Detect which cell encompasses the target text, then output its [x, y] center coordinate. 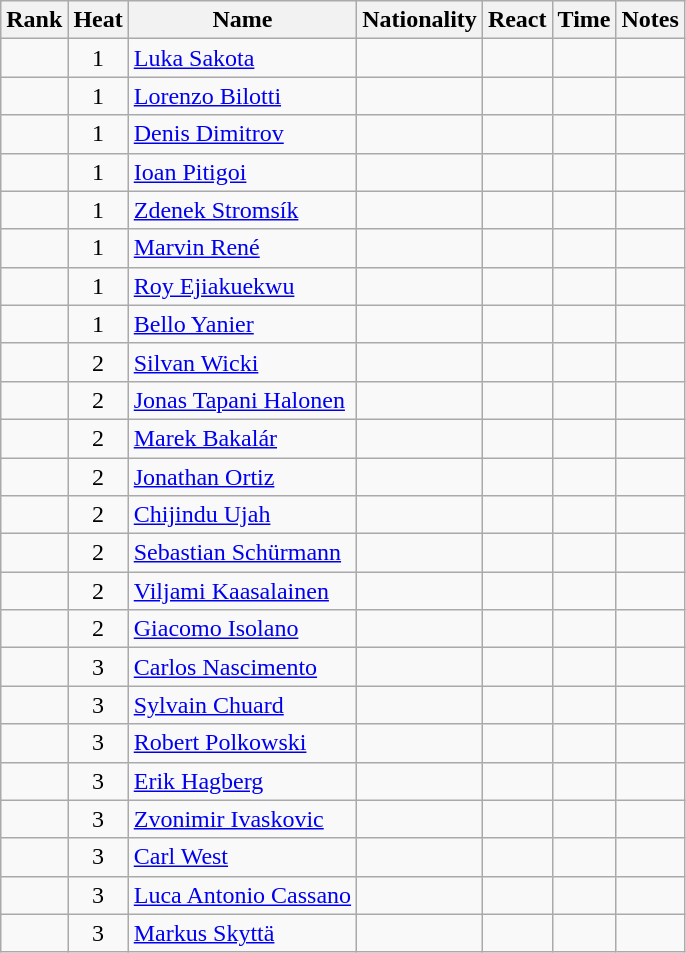
React [517, 20]
Carl West [242, 857]
Rank [34, 20]
Erik Hagberg [242, 781]
Notes [650, 20]
Jonathan Ortiz [242, 477]
Markus Skyttä [242, 933]
Denis Dimitrov [242, 134]
Carlos Nascimento [242, 667]
Jonas Tapani Halonen [242, 400]
Sebastian Schürmann [242, 553]
Viljami Kaasalainen [242, 591]
Nationality [420, 20]
Name [242, 20]
Silvan Wicki [242, 362]
Luca Antonio Cassano [242, 895]
Sylvain Chuard [242, 705]
Time [584, 20]
Zdenek Stromsík [242, 210]
Bello Yanier [242, 324]
Giacomo Isolano [242, 629]
Robert Polkowski [242, 743]
Ioan Pitigoi [242, 172]
Chijindu Ujah [242, 515]
Zvonimir Ivaskovic [242, 819]
Lorenzo Bilotti [242, 96]
Marek Bakalár [242, 438]
Heat [98, 20]
Marvin René [242, 248]
Roy Ejiakuekwu [242, 286]
Luka Sakota [242, 58]
